Capture the cell that displays the provided text and extract its [X, Y] central coordinate. 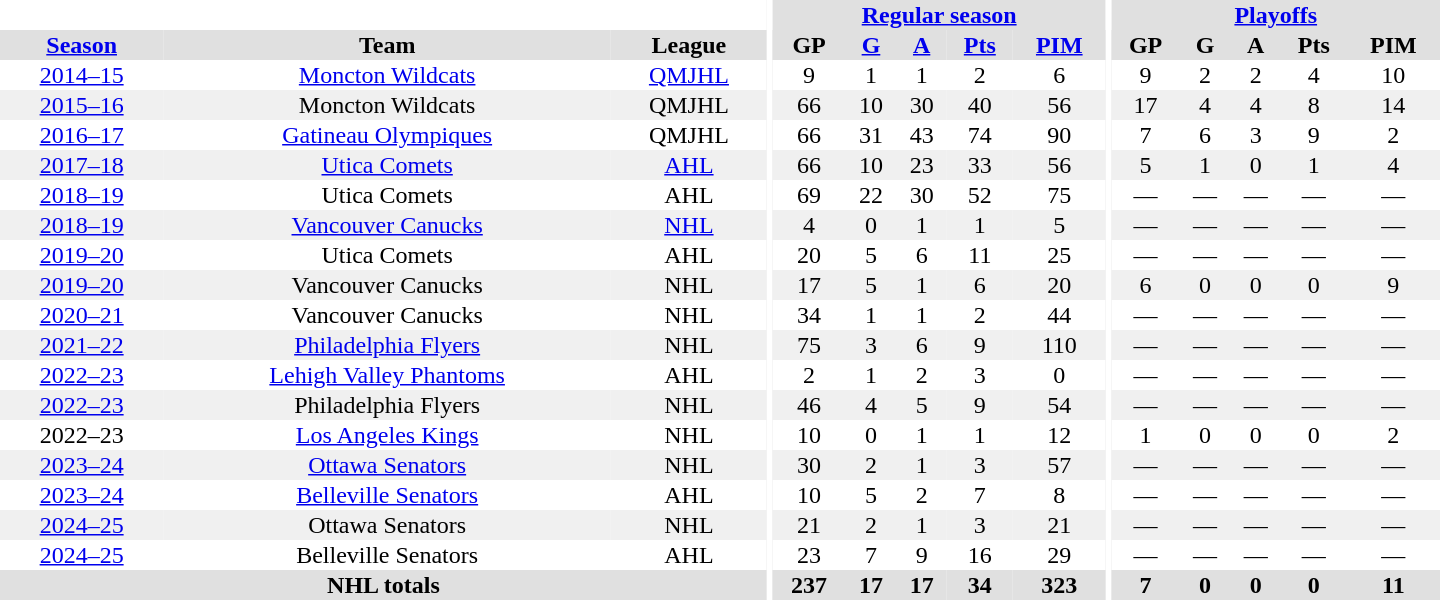
74 [980, 135]
44 [1060, 315]
40 [980, 105]
Regular season [938, 15]
22 [872, 195]
33 [980, 165]
323 [1060, 585]
2020–21 [82, 315]
Lehigh Valley Phantoms [387, 375]
31 [872, 135]
57 [1060, 465]
12 [1060, 435]
25 [1060, 255]
43 [922, 135]
Gatineau Olympiques [387, 135]
69 [808, 195]
29 [1060, 555]
League [689, 45]
54 [1060, 405]
Team [387, 45]
2021–22 [82, 345]
Playoffs [1276, 15]
NHL totals [384, 585]
110 [1060, 345]
2016–17 [82, 135]
2015–16 [82, 105]
2017–18 [82, 165]
Season [82, 45]
52 [980, 195]
14 [1394, 105]
237 [808, 585]
2014–15 [82, 75]
90 [1060, 135]
16 [980, 555]
46 [808, 405]
Los Angeles Kings [387, 435]
